Detect which cell encompasses the target text, then output its (x, y) center coordinate. 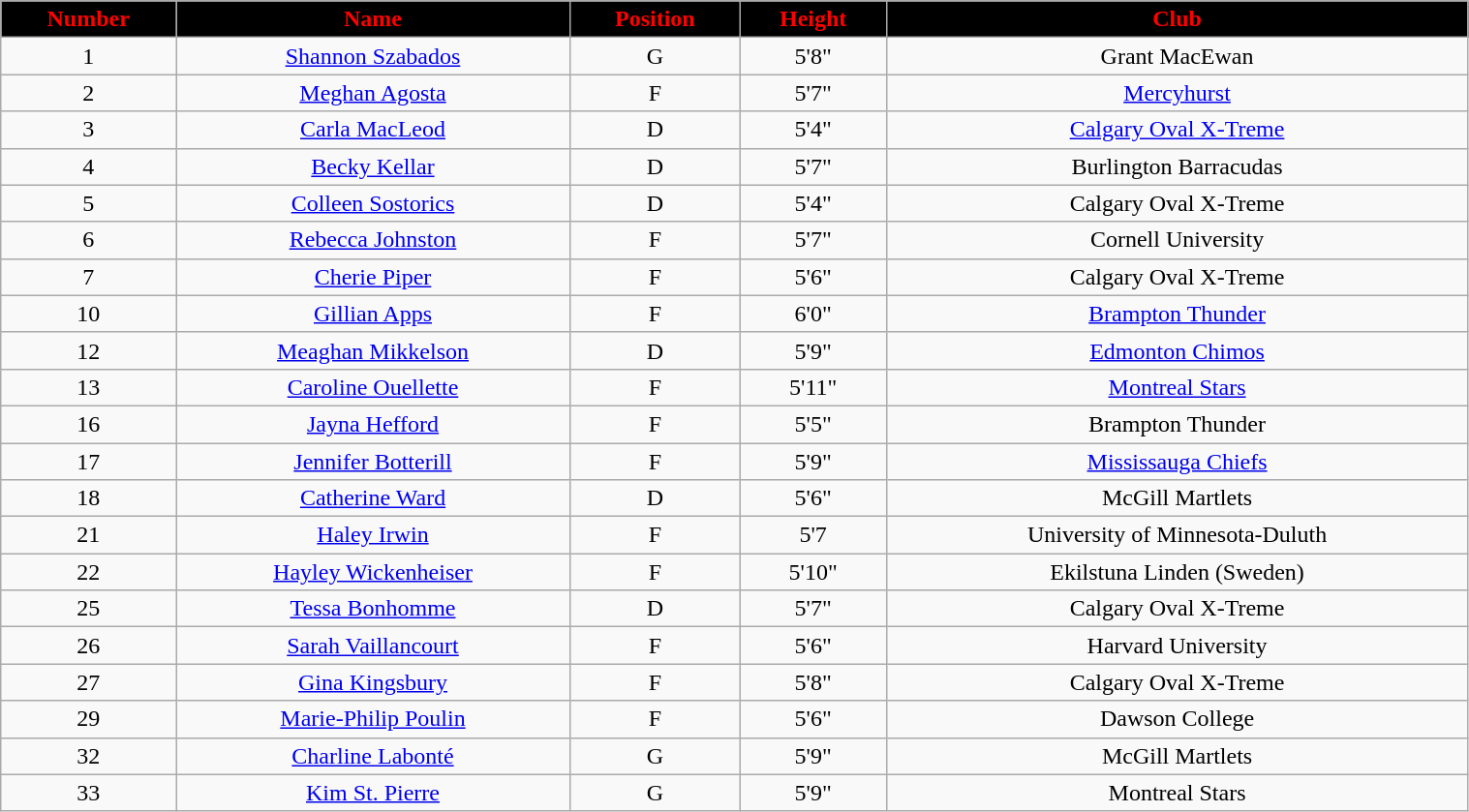
Gina Kingsbury (374, 682)
5'11" (813, 387)
Club (1178, 19)
3 (89, 130)
Mercyhurst (1178, 93)
Burlington Barracudas (1178, 166)
Rebecca Johnston (374, 240)
Harvard University (1178, 646)
5'7 (813, 535)
5 (89, 203)
6 (89, 240)
10 (89, 314)
5'5" (813, 424)
Height (813, 19)
12 (89, 350)
Name (374, 19)
Tessa Bonhomme (374, 609)
Meaghan Mikkelson (374, 350)
Ekilstuna Linden (Sweden) (1178, 572)
21 (89, 535)
17 (89, 462)
Carla MacLeod (374, 130)
26 (89, 646)
22 (89, 572)
Gillian Apps (374, 314)
27 (89, 682)
Number (89, 19)
6'0" (813, 314)
Marie-Philip Poulin (374, 719)
1 (89, 56)
Shannon Szabados (374, 56)
Catherine Ward (374, 498)
7 (89, 277)
2 (89, 93)
Mississauga Chiefs (1178, 462)
25 (89, 609)
5'10" (813, 572)
Jennifer Botterill (374, 462)
Edmonton Chimos (1178, 350)
Charline Labonté (374, 756)
Cherie Piper (374, 277)
18 (89, 498)
Dawson College (1178, 719)
University of Minnesota-Duluth (1178, 535)
Jayna Hefford (374, 424)
29 (89, 719)
Kim St. Pierre (374, 793)
Meghan Agosta (374, 93)
33 (89, 793)
Hayley Wickenheiser (374, 572)
Grant MacEwan (1178, 56)
4 (89, 166)
13 (89, 387)
Haley Irwin (374, 535)
Sarah Vaillancourt (374, 646)
32 (89, 756)
16 (89, 424)
Caroline Ouellette (374, 387)
Position (655, 19)
Cornell University (1178, 240)
Becky Kellar (374, 166)
Colleen Sostorics (374, 203)
